Scan for the cell matching the given text and deliver its [X, Y] coordinate at center. 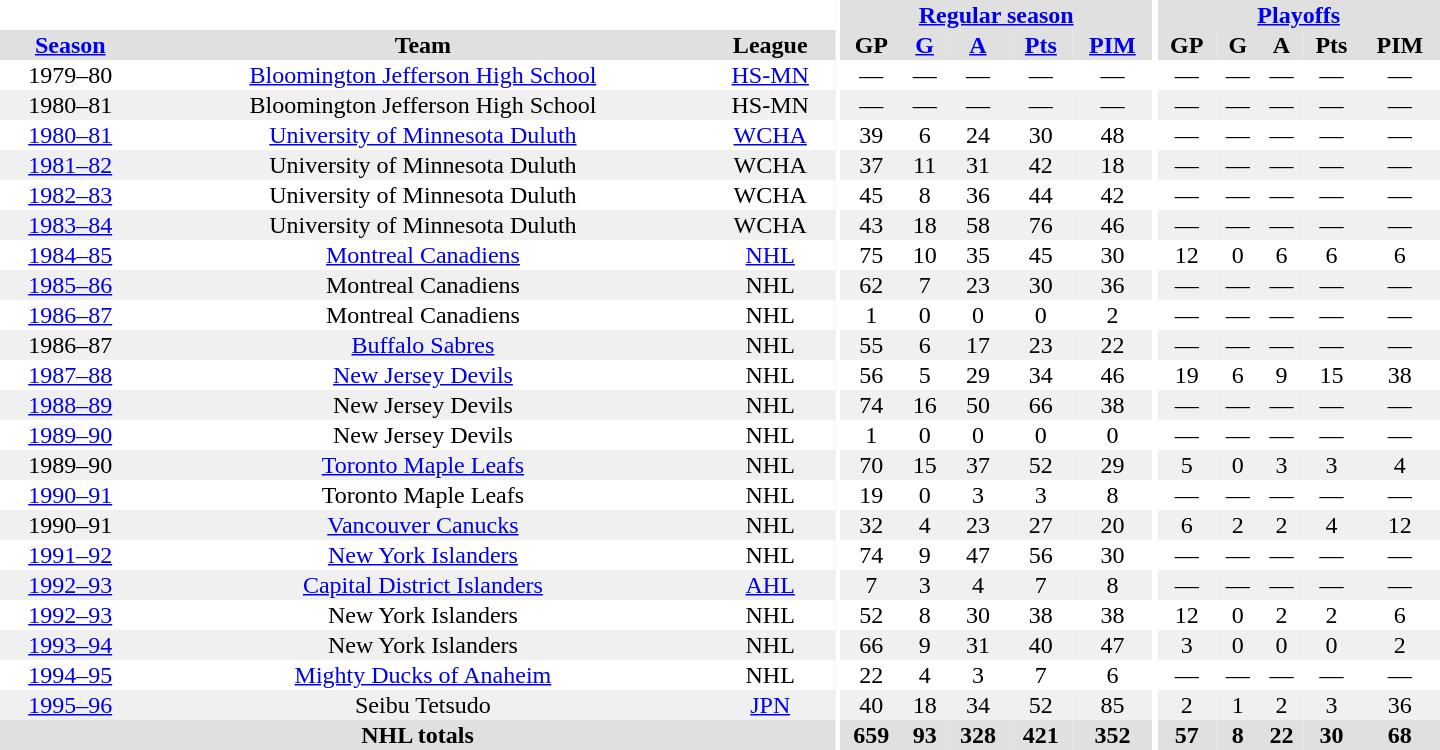
17 [978, 345]
659 [872, 735]
62 [872, 285]
10 [925, 255]
75 [872, 255]
1981–82 [70, 165]
1983–84 [70, 225]
39 [872, 135]
44 [1040, 195]
1991–92 [70, 555]
70 [872, 465]
93 [925, 735]
421 [1040, 735]
AHL [770, 585]
328 [978, 735]
Capital District Islanders [422, 585]
Regular season [996, 15]
Playoffs [1298, 15]
43 [872, 225]
20 [1112, 525]
1988–89 [70, 405]
58 [978, 225]
1993–94 [70, 645]
50 [978, 405]
1982–83 [70, 195]
JPN [770, 705]
1979–80 [70, 75]
League [770, 45]
1985–86 [70, 285]
35 [978, 255]
1995–96 [70, 705]
352 [1112, 735]
Seibu Tetsudo [422, 705]
11 [925, 165]
32 [872, 525]
Team [422, 45]
48 [1112, 135]
Vancouver Canucks [422, 525]
24 [978, 135]
57 [1186, 735]
NHL totals [418, 735]
76 [1040, 225]
Buffalo Sabres [422, 345]
Season [70, 45]
85 [1112, 705]
1994–95 [70, 675]
27 [1040, 525]
55 [872, 345]
Mighty Ducks of Anaheim [422, 675]
1984–85 [70, 255]
68 [1400, 735]
1987–88 [70, 375]
16 [925, 405]
